Determine the [x, y] coordinate at the center of the cell enclosing the given text.  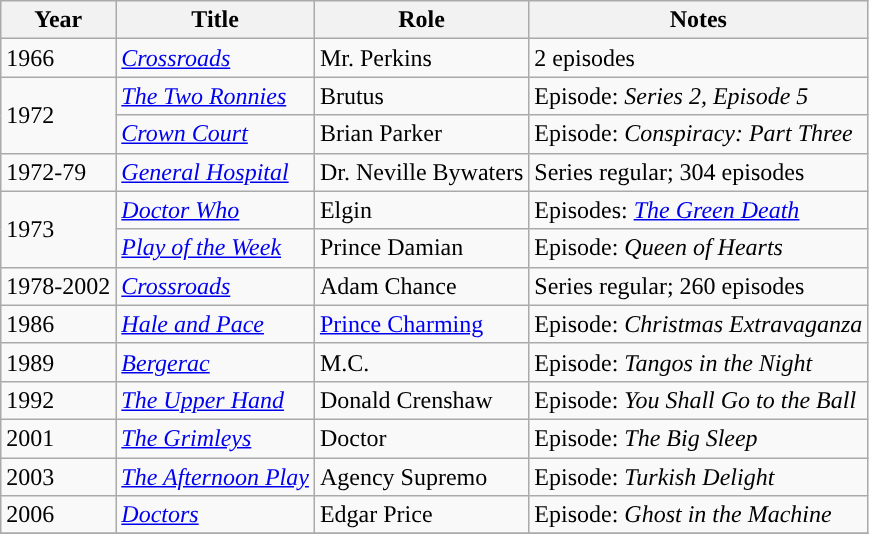
Doctors [216, 515]
Year [58, 20]
Mr. Perkins [421, 58]
Episode: You Shall Go to the Ball [698, 400]
M.C. [421, 362]
Episode: The Big Sleep [698, 438]
Role [421, 20]
1972 [58, 115]
Episode: Series 2, Episode 5 [698, 96]
General Hospital [216, 172]
Episode: Conspiracy: Part Three [698, 134]
Doctor [421, 438]
Elgin [421, 210]
Brutus [421, 96]
Notes [698, 20]
Series regular; 304 episodes [698, 172]
1978-2002 [58, 286]
Crown Court [216, 134]
1972-79 [58, 172]
Bergerac [216, 362]
Hale and Pace [216, 324]
2001 [58, 438]
Episode: Turkish Delight [698, 477]
Doctor Who [216, 210]
Play of the Week [216, 248]
Agency Supremo [421, 477]
1989 [58, 362]
2003 [58, 477]
Dr. Neville Bywaters [421, 172]
Prince Damian [421, 248]
Adam Chance [421, 286]
1973 [58, 229]
2 episodes [698, 58]
Prince Charming [421, 324]
The Afternoon Play [216, 477]
The Grimleys [216, 438]
Brian Parker [421, 134]
1992 [58, 400]
Donald Crenshaw [421, 400]
Episode: Ghost in the Machine [698, 515]
Episode: Christmas Extravaganza [698, 324]
Episode: Queen of Hearts [698, 248]
Series regular; 260 episodes [698, 286]
Edgar Price [421, 515]
Episode: Tangos in the Night [698, 362]
1966 [58, 58]
1986 [58, 324]
The Two Ronnies [216, 96]
Title [216, 20]
Episodes: The Green Death [698, 210]
2006 [58, 515]
The Upper Hand [216, 400]
